From the cell containing the given text, extract its center point as [x, y] coordinate. 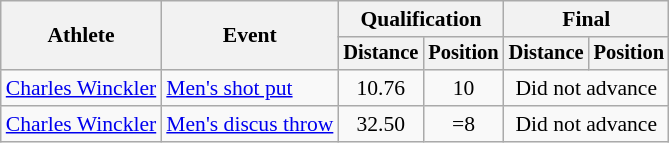
Qualification [420, 19]
Athlete [82, 36]
=8 [463, 124]
32.50 [380, 124]
Men's discus throw [250, 124]
Men's shot put [250, 88]
Event [250, 36]
10.76 [380, 88]
10 [463, 88]
Final [586, 19]
